Locate the cell with the specified text and output its (x, y) center coordinate. 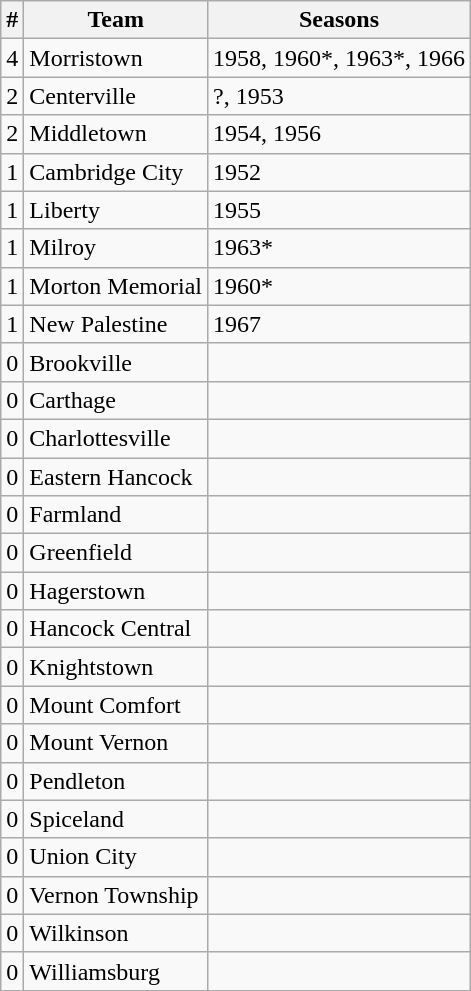
Hancock Central (116, 629)
Brookville (116, 362)
Middletown (116, 134)
Hagerstown (116, 591)
Centerville (116, 96)
Liberty (116, 210)
Eastern Hancock (116, 477)
Williamsburg (116, 971)
# (12, 20)
Vernon Township (116, 895)
Morristown (116, 58)
1952 (340, 172)
?, 1953 (340, 96)
1955 (340, 210)
1960* (340, 286)
Wilkinson (116, 933)
Morton Memorial (116, 286)
Farmland (116, 515)
1954, 1956 (340, 134)
4 (12, 58)
Team (116, 20)
Cambridge City (116, 172)
Mount Vernon (116, 743)
Milroy (116, 248)
Seasons (340, 20)
1958, 1960*, 1963*, 1966 (340, 58)
Greenfield (116, 553)
Mount Comfort (116, 705)
Charlottesville (116, 438)
New Palestine (116, 324)
Pendleton (116, 781)
1963* (340, 248)
Spiceland (116, 819)
1967 (340, 324)
Knightstown (116, 667)
Union City (116, 857)
Carthage (116, 400)
